Detect which cell encompasses the target text, then output its [x, y] center coordinate. 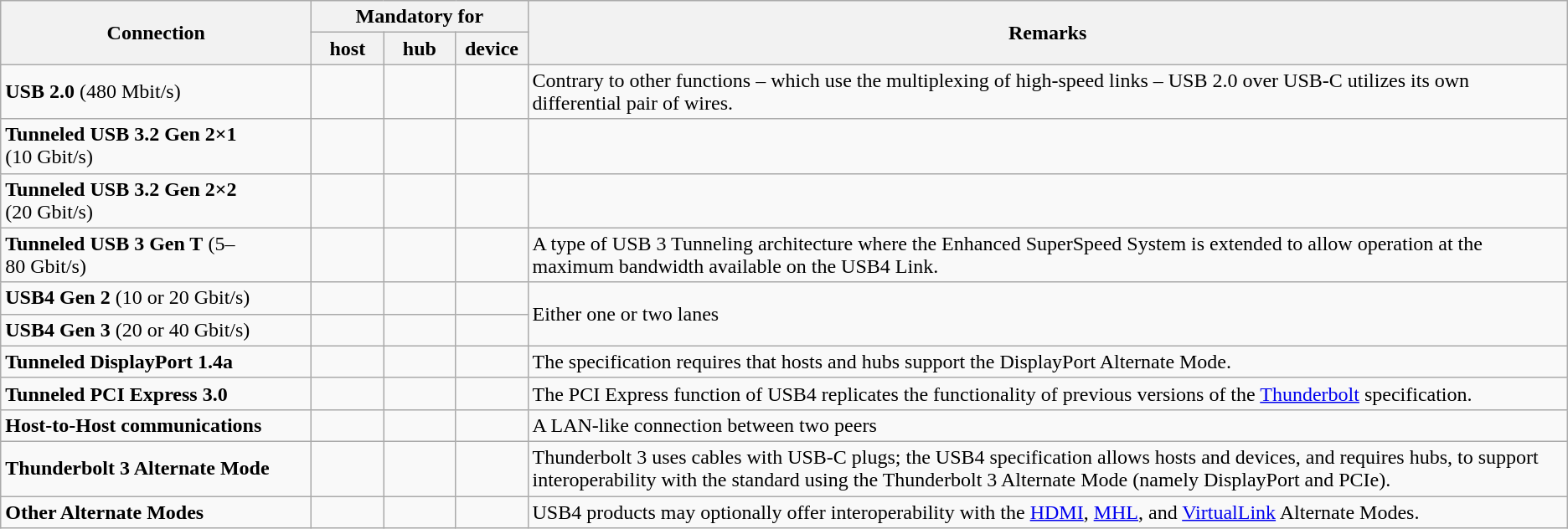
Mandatory for [420, 17]
Tunneled DisplayPort 1.4a [156, 362]
Tunneled USB 3 Gen T (5–80 Gbit/s) [156, 254]
Other Alternate Modes [156, 511]
Host-to-Host communications [156, 425]
USB4 Gen 3 (20 or 40 Gbit/s) [156, 330]
device [492, 49]
USB 2.0 (480 Mbit/s) [156, 92]
Connection [156, 33]
USB4 products may optionally offer interoperability with the HDMI, MHL, and VirtualLink Alternate Modes. [1047, 511]
Remarks [1047, 33]
USB4 Gen 2 (10 or 20 Gbit/s) [156, 298]
A LAN-like connection between two peers [1047, 425]
Tunneled USB 3.2 Gen 2×2 (20 Gbit/s) [156, 201]
host [348, 49]
Contrary to other functions – which use the multiplexing of high-speed links – USB 2.0 over USB-C utilizes its own differential pair of wires. [1047, 92]
Tunneled PCI Express 3.0 [156, 393]
The specification requires that hosts and hubs support the DisplayPort Alternate Mode. [1047, 362]
hub [420, 49]
Either one or two lanes [1047, 314]
Tunneled USB 3.2 Gen 2×1 (10 Gbit/s) [156, 146]
Thunderbolt 3 Alternate Mode [156, 469]
The PCI Express function of USB4 replicates the functionality of previous versions of the Thunderbolt specification. [1047, 393]
